Return (X, Y) of the center of cell containing provided text 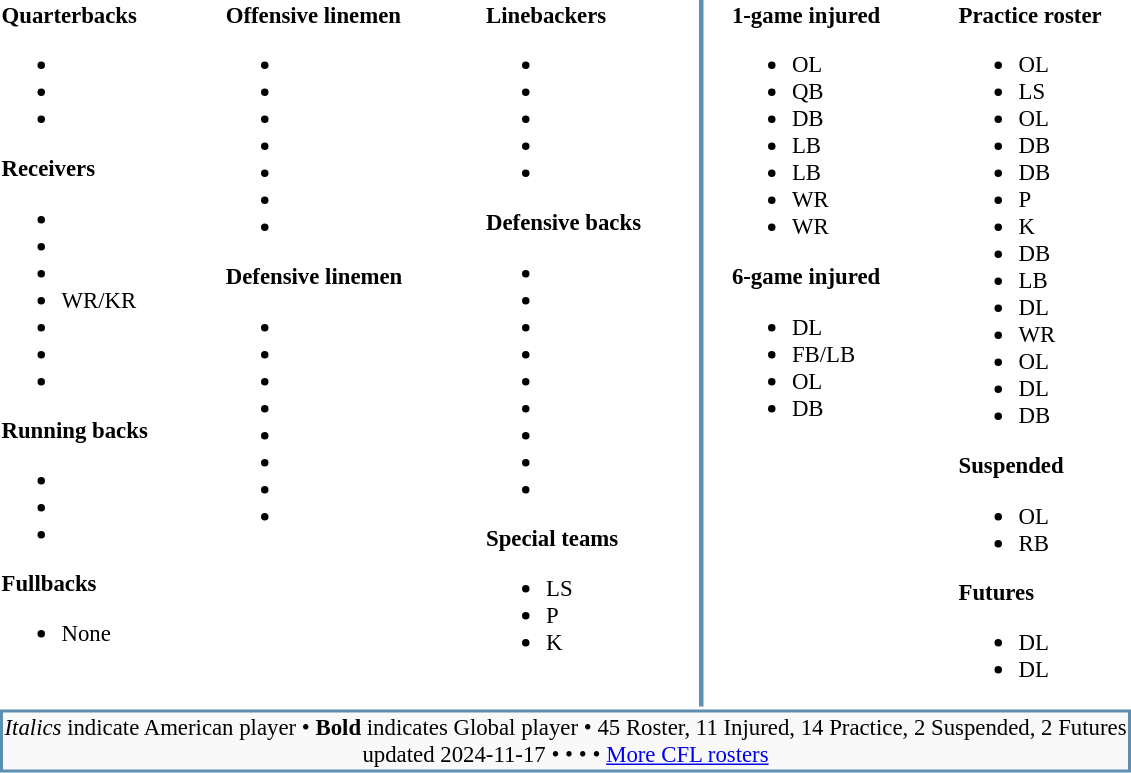
1-game injured OL QB DB LB LB WR WR6-game injured DL FB/LB OL DB (820, 354)
Practice roster OL LS OL DB DB P K DB LB DL WR OL DL DBSuspended OL RBFutures DL DL (1044, 354)
QuarterbacksReceivers WR/KRRunning backsFullbacksNone (89, 354)
Offensive linemenDefensive linemen (331, 354)
LinebackersDefensive backsSpecial teams LS P K (578, 354)
